Capture the cell that displays the provided text and extract its (X, Y) central coordinate. 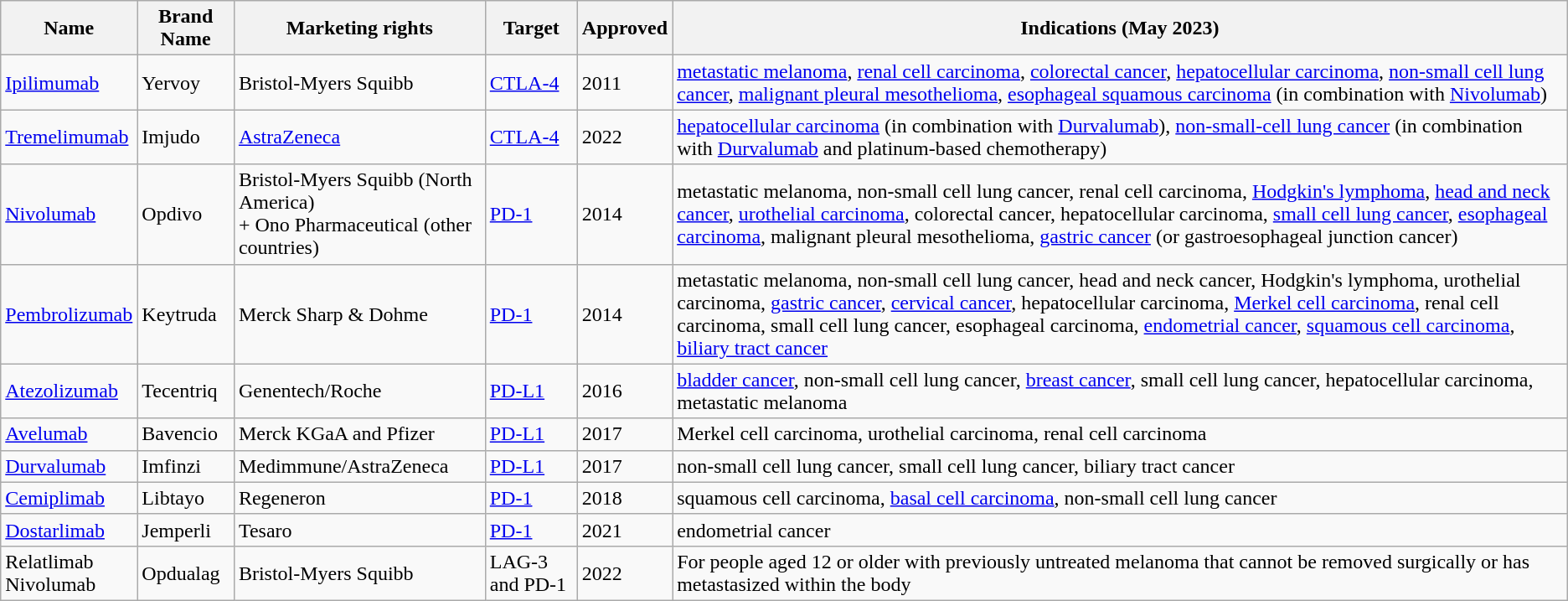
Marketing rights (359, 28)
Keytruda (186, 313)
Cemiplimab (69, 498)
Medimmune/AstraZeneca (359, 466)
bladder cancer, non-small cell lung cancer, breast cancer, small cell lung cancer, hepatocellular carcinoma, metastatic melanoma (1121, 391)
For people aged 12 or older with previously untreated melanoma that cannot be removed surgically or has metastasized within the body (1121, 573)
Merkel cell carcinoma, urothelial carcinoma, renal cell carcinoma (1121, 434)
Tecentriq (186, 391)
Pembrolizumab (69, 313)
Brand Name (186, 28)
Nivolumab (69, 215)
Merck Sharp & Dohme (359, 313)
Imjudo (186, 137)
squamous cell carcinoma, basal cell carcinoma, non-small cell lung cancer (1121, 498)
Libtayo (186, 498)
Opdualag (186, 573)
Avelumab (69, 434)
Approved (625, 28)
Indications (May 2023) (1121, 28)
Durvalumab (69, 466)
Tremelimumab (69, 137)
Imfinzi (186, 466)
Yervoy (186, 82)
Target (531, 28)
2018 (625, 498)
LAG-3 and PD-1 (531, 573)
RelatlimabNivolumab (69, 573)
Atezolizumab (69, 391)
Bristol-Myers Squibb (North America)+ Ono Pharmaceutical (other countries) (359, 215)
Merck KGaA and Pfizer (359, 434)
AstraZeneca (359, 137)
Tesaro (359, 530)
Jemperli (186, 530)
Genentech/Roche (359, 391)
Opdivo (186, 215)
Regeneron (359, 498)
2011 (625, 82)
Bavencio (186, 434)
Ipilimumab (69, 82)
Name (69, 28)
endometrial cancer (1121, 530)
2016 (625, 391)
2021 (625, 530)
non-small cell lung cancer, small cell lung cancer, biliary tract cancer (1121, 466)
Dostarlimab (69, 530)
